Extract the [X, Y] coordinate from the center of the cell holding the provided text.  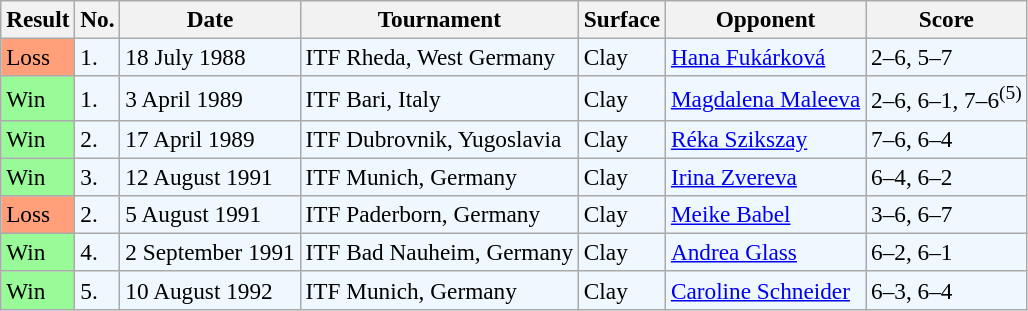
Réka Szikszay [766, 139]
7–6, 6–4 [946, 139]
No. [98, 19]
3–6, 6–7 [946, 214]
Hana Fukárková [766, 57]
ITF Dubrovnik, Yugoslavia [439, 139]
ITF Bad Nauheim, Germany [439, 252]
2–6, 5–7 [946, 57]
6–4, 6–2 [946, 177]
Meike Babel [766, 214]
3. [98, 177]
12 August 1991 [210, 177]
Date [210, 19]
10 August 1992 [210, 290]
Surface [622, 19]
ITF Paderborn, Germany [439, 214]
5 August 1991 [210, 214]
4. [98, 252]
2–6, 6–1, 7–6(5) [946, 98]
Tournament [439, 19]
Magdalena Maleeva [766, 98]
ITF Rheda, West Germany [439, 57]
Opponent [766, 19]
Result [38, 19]
3 April 1989 [210, 98]
Score [946, 19]
Andrea Glass [766, 252]
6–3, 6–4 [946, 290]
2 September 1991 [210, 252]
18 July 1988 [210, 57]
5. [98, 290]
17 April 1989 [210, 139]
ITF Bari, Italy [439, 98]
Caroline Schneider [766, 290]
6–2, 6–1 [946, 252]
Irina Zvereva [766, 177]
